Extract the (X, Y) coordinate from the center of the cell holding the provided text.  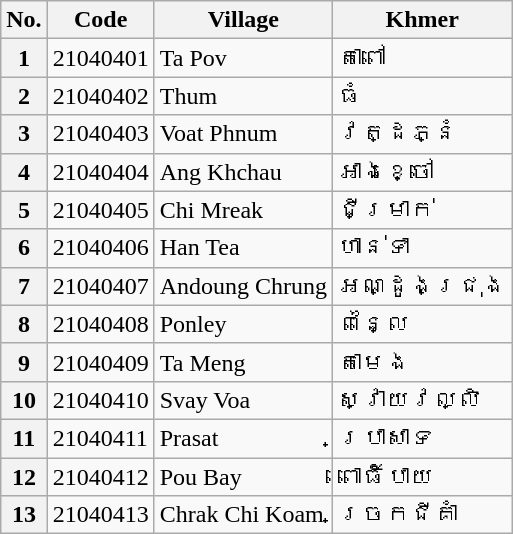
Ang Khchau (243, 172)
21040407 (100, 286)
Chrak Chi Koam (243, 515)
Pou Bay (243, 477)
21040402 (100, 96)
11 (24, 438)
Ponley (243, 324)
Code (100, 20)
21040406 (100, 248)
អាងខ្ចៅ (422, 172)
5 (24, 210)
វត្ដភ្នំ (422, 134)
21040401 (100, 58)
Han Tea (243, 248)
3 (24, 134)
ស្វាយវល្លិ (422, 400)
Village (243, 20)
21040403 (100, 134)
Voat Phnum (243, 134)
អណ្ដូងជ្រុង (422, 286)
13 (24, 515)
8 (24, 324)
តាពៅ (422, 58)
7 (24, 286)
10 (24, 400)
21040411 (100, 438)
21040412 (100, 477)
ជីម្រាក់ (422, 210)
ច្រកជីគាំ (422, 515)
21040409 (100, 362)
Ta Pov (243, 58)
Thum (243, 96)
ហាន់ទា (422, 248)
Andoung Chrung (243, 286)
ប្រាសាទ (422, 438)
4 (24, 172)
9 (24, 362)
21040405 (100, 210)
Prasat (243, 438)
Ta Meng (243, 362)
ធំ (422, 96)
2 (24, 96)
21040408 (100, 324)
21040413 (100, 515)
Chi Mreak (243, 210)
ពោធិ៍បាយ (422, 477)
តាមេង (422, 362)
1 (24, 58)
No. (24, 20)
12 (24, 477)
Svay Voa (243, 400)
21040410 (100, 400)
6 (24, 248)
ពន្លៃ (422, 324)
21040404 (100, 172)
Khmer (422, 20)
